Provide the (X, Y) coordinate of the cell's center where the given text is located.  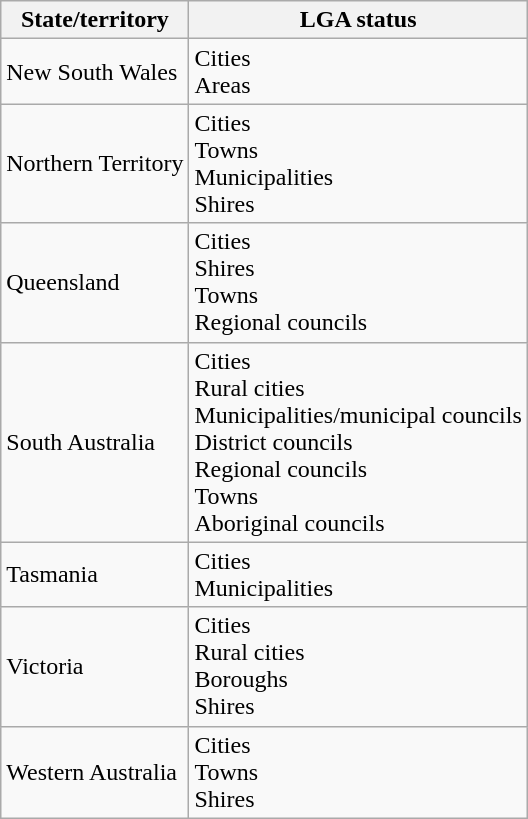
CitiesRural citiesBoroughsShires (358, 666)
CitiesAreas (358, 72)
Western Australia (95, 772)
New South Wales (95, 72)
Queensland (95, 282)
Northern Territory (95, 164)
State/territory (95, 20)
CitiesRural citiesMunicipalities/municipal councilsDistrict councilsRegional councilsTownsAboriginal councils (358, 442)
LGA status (358, 20)
South Australia (95, 442)
CitiesShiresTownsRegional councils (358, 282)
CitiesTownsShires (358, 772)
Victoria (95, 666)
CitiesTownsMunicipalitiesShires (358, 164)
CitiesMunicipalities (358, 574)
Tasmania (95, 574)
